Return (x, y) of the center of cell containing provided text 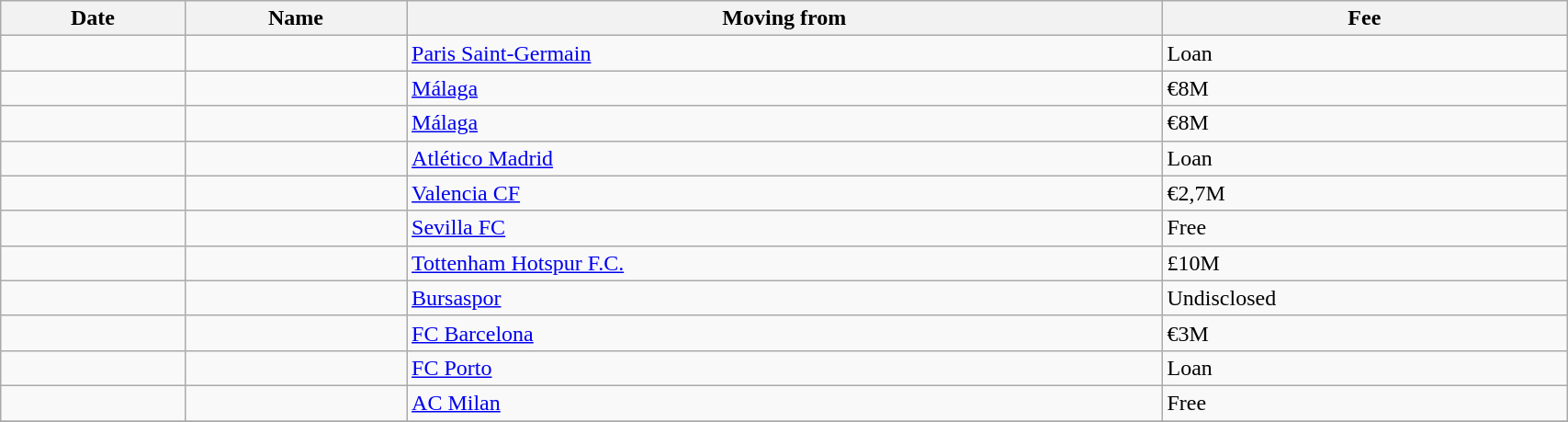
Name (296, 18)
€3M (1365, 333)
Undisclosed (1365, 298)
Sevilla FC (784, 228)
Bursaspor (784, 298)
AC Milan (784, 403)
£10M (1365, 263)
FC Barcelona (784, 333)
Tottenham Hotspur F.C. (784, 263)
Valencia CF (784, 193)
Fee (1365, 18)
Atlético Madrid (784, 158)
Moving from (784, 18)
Paris Saint-Germain (784, 53)
FC Porto (784, 368)
Date (94, 18)
€2,7M (1365, 193)
